Capture the cell that displays the provided text and extract its (X, Y) central coordinate. 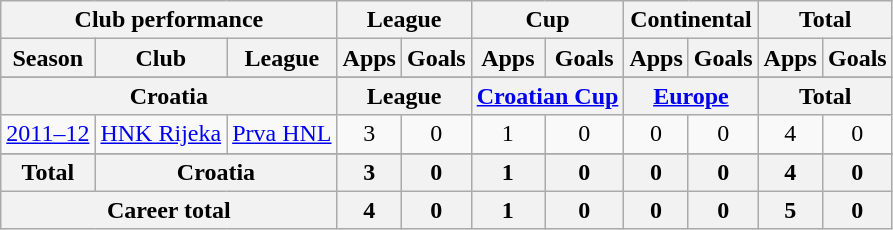
Cup (548, 20)
Europe (691, 96)
Club (161, 58)
Career total (169, 210)
HNK Rijeka (161, 134)
Prva HNL (282, 134)
2011–12 (48, 134)
Continental (691, 20)
Club performance (169, 20)
Season (48, 58)
5 (790, 210)
Croatian Cup (548, 96)
